Detect which cell encompasses the target text, then output its (x, y) center coordinate. 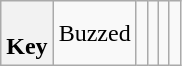
Buzzed (94, 34)
Key (27, 34)
